Return (X, Y) of the center of cell containing provided text 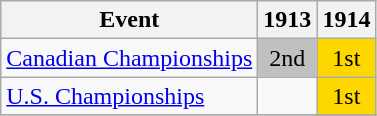
Event (130, 20)
2nd (288, 58)
1914 (346, 20)
Canadian Championships (130, 58)
1913 (288, 20)
U.S. Championships (130, 96)
